Determine the [x, y] coordinate at the center of the cell enclosing the given text.  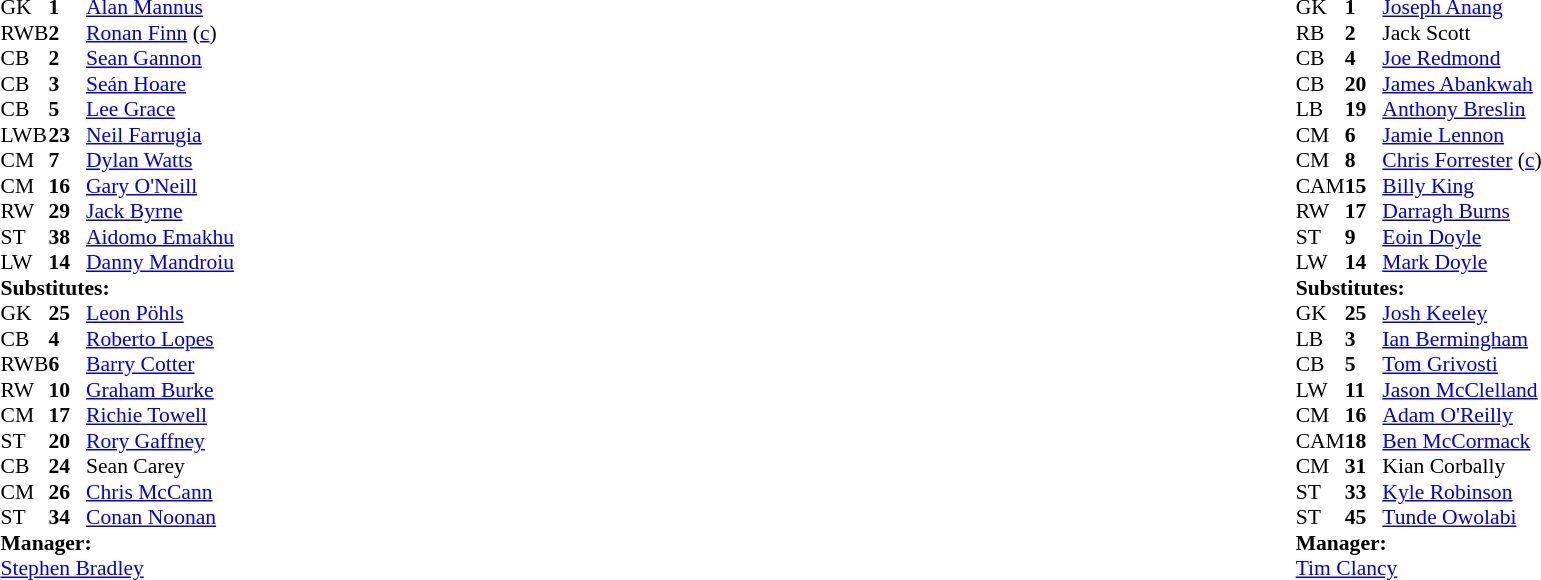
RB [1320, 33]
9 [1364, 237]
Conan Noonan [160, 517]
Jack Scott [1462, 33]
Substitutes: [117, 288]
Aidomo Emakhu [160, 237]
James Abankwah [1462, 84]
33 [1364, 492]
Richie Towell [160, 415]
Tom Grivosti [1462, 365]
Tunde Owolabi [1462, 517]
Gary O'Neill [160, 186]
Leon Pöhls [160, 313]
Roberto Lopes [160, 339]
38 [67, 237]
Mark Doyle [1462, 263]
Sean Carey [160, 467]
Barry Cotter [160, 365]
Chris Forrester (c) [1462, 161]
Rory Gaffney [160, 441]
Jack Byrne [160, 211]
7 [67, 161]
23 [67, 135]
Sean Gannon [160, 59]
Seán Hoare [160, 84]
Manager: [117, 543]
Lee Grace [160, 109]
Joe Redmond [1462, 59]
31 [1364, 467]
24 [67, 467]
Kyle Robinson [1462, 492]
18 [1364, 441]
19 [1364, 109]
Kian Corbally [1462, 467]
Anthony Breslin [1462, 109]
Ronan Finn (c) [160, 33]
8 [1364, 161]
Neil Farrugia [160, 135]
15 [1364, 186]
11 [1364, 390]
Danny Mandroiu [160, 263]
LWB [24, 135]
Josh Keeley [1462, 313]
29 [67, 211]
Eoin Doyle [1462, 237]
Ian Bermingham [1462, 339]
Billy King [1462, 186]
Graham Burke [160, 390]
10 [67, 390]
Ben McCormack [1462, 441]
Chris McCann [160, 492]
Darragh Burns [1462, 211]
Adam O'Reilly [1462, 415]
45 [1364, 517]
Dylan Watts [160, 161]
26 [67, 492]
Jamie Lennon [1462, 135]
Jason McClelland [1462, 390]
34 [67, 517]
